Search for the cell housing the specified text and yield its (X, Y) center coordinate. 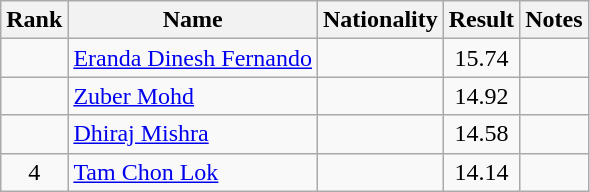
Nationality (381, 20)
Name (193, 20)
4 (34, 172)
Notes (554, 20)
Rank (34, 20)
Eranda Dinesh Fernando (193, 58)
Tam Chon Lok (193, 172)
15.74 (481, 58)
14.92 (481, 96)
Zuber Mohd (193, 96)
14.58 (481, 134)
Dhiraj Mishra (193, 134)
Result (481, 20)
14.14 (481, 172)
